Identify which cell holds the provided text, then report its [X, Y] central coordinate. 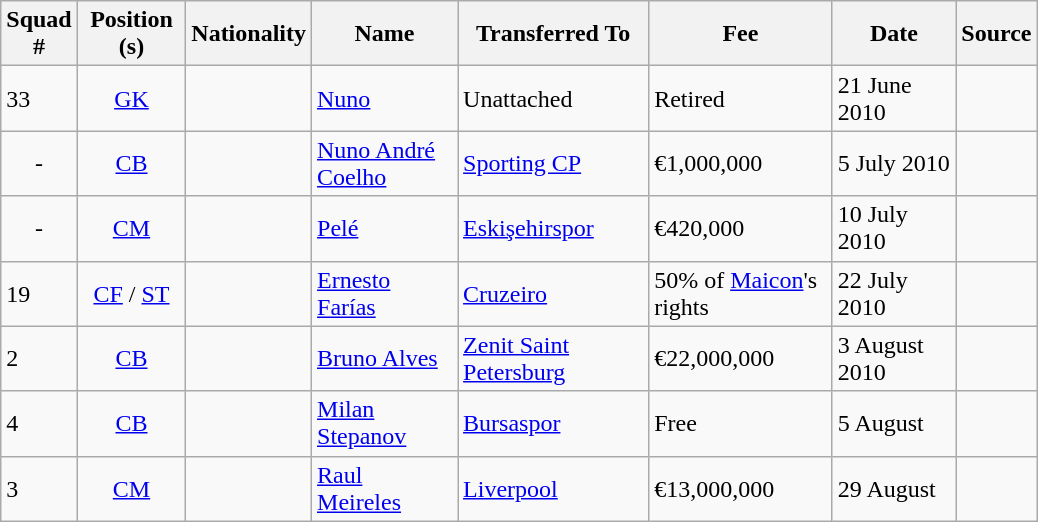
Milan Stepanov [385, 424]
€420,000 [741, 228]
CF / ST [132, 294]
Squad # [39, 34]
Free [741, 424]
Liverpool [554, 488]
5 July 2010 [894, 164]
Zenit Saint Petersburg [554, 358]
50% of Maicon's rights [741, 294]
Source [996, 34]
Sporting CP [554, 164]
Name [385, 34]
Nuno [385, 98]
5 August [894, 424]
Ernesto Farías [385, 294]
3 [39, 488]
33 [39, 98]
Nationality [249, 34]
€13,000,000 [741, 488]
Fee [741, 34]
Retired [741, 98]
Unattached [554, 98]
21 June 2010 [894, 98]
29 August [894, 488]
4 [39, 424]
10 July 2010 [894, 228]
Transferred To [554, 34]
Eskişehirspor [554, 228]
€22,000,000 [741, 358]
Cruzeiro [554, 294]
2 [39, 358]
3 August 2010 [894, 358]
22 July 2010 [894, 294]
GK [132, 98]
Bursaspor [554, 424]
Nuno André Coelho [385, 164]
€1,000,000 [741, 164]
Position (s) [132, 34]
Date [894, 34]
Bruno Alves [385, 358]
Raul Meireles [385, 488]
19 [39, 294]
Pelé [385, 228]
